Search for the cell housing the specified text and yield its (x, y) center coordinate. 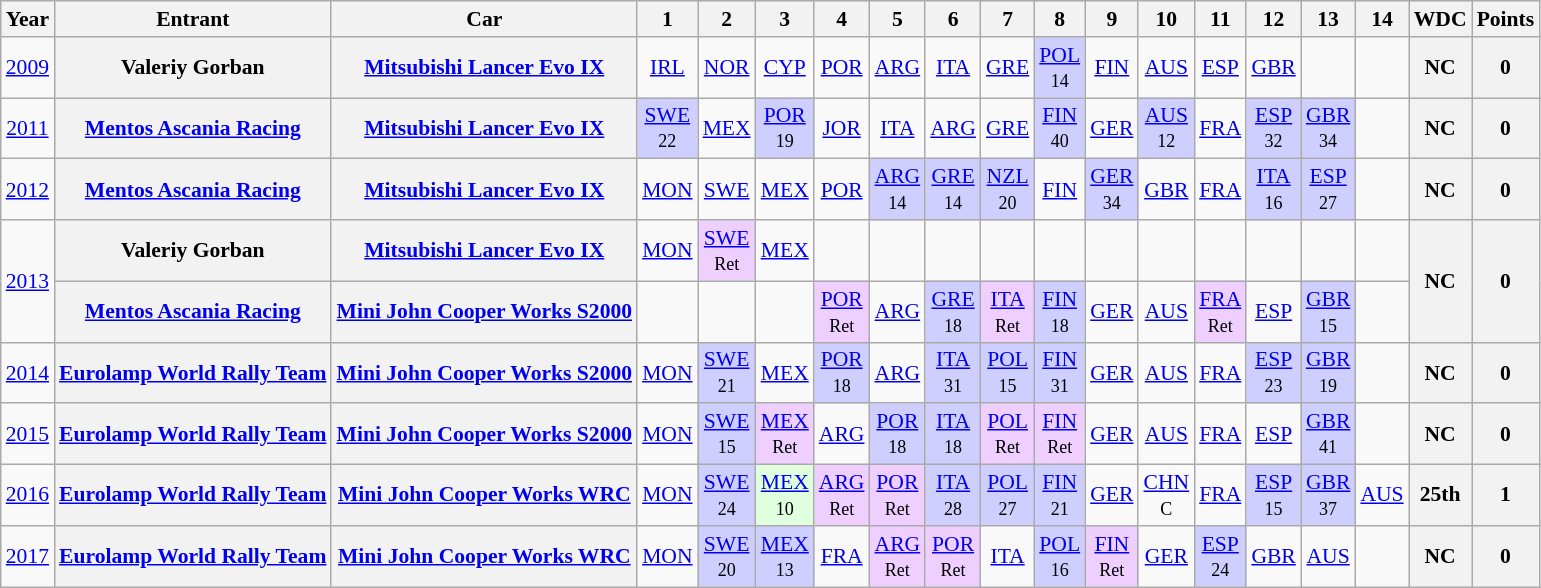
FIN21 (1060, 496)
ARG14 (898, 190)
ESP27 (1328, 190)
GBR37 (1328, 496)
2009 (28, 68)
2014 (28, 372)
GBR41 (1328, 434)
FIN40 (1060, 128)
3 (785, 19)
ESP32 (1274, 128)
SWE22 (668, 128)
JOR (842, 128)
10 (1166, 19)
GBR15 (1328, 312)
6 (953, 19)
2012 (28, 190)
8 (1060, 19)
ITA28 (953, 496)
MEXRet (785, 434)
9 (1112, 19)
POL15 (1008, 372)
SWE20 (727, 556)
12 (1274, 19)
5 (898, 19)
NZL20 (1008, 190)
CYP (785, 68)
ESP24 (1220, 556)
AUS12 (1166, 128)
Points (1506, 19)
13 (1328, 19)
POR19 (785, 128)
Entrant (192, 19)
SWE15 (727, 434)
GRE14 (953, 190)
POL27 (1008, 496)
POLRet (1008, 434)
SWE24 (727, 496)
FIN31 (1060, 372)
IRL (668, 68)
ITA31 (953, 372)
Year (28, 19)
ITARet (1008, 312)
2013 (28, 281)
2017 (28, 556)
SWE (727, 190)
WDC (1440, 19)
2011 (28, 128)
GBR34 (1328, 128)
POL14 (1060, 68)
MEX10 (785, 496)
POL16 (1060, 556)
7 (1008, 19)
4 (842, 19)
SWE21 (727, 372)
2016 (28, 496)
FRARet (1220, 312)
14 (1382, 19)
GER34 (1112, 190)
GRE18 (953, 312)
ESP15 (1274, 496)
2 (727, 19)
GBR19 (1328, 372)
Car (484, 19)
25th (1440, 496)
ITA18 (953, 434)
CHNC (1166, 496)
NOR (727, 68)
FIN18 (1060, 312)
ITA16 (1274, 190)
2015 (28, 434)
ESP23 (1274, 372)
SWERet (727, 250)
MEX13 (785, 556)
11 (1220, 19)
